Locate the cell with the specified text and output its [x, y] center coordinate. 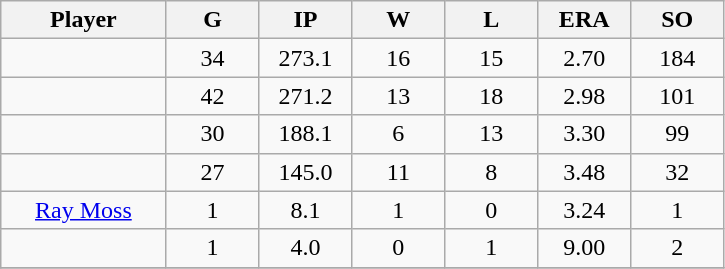
4.0 [306, 248]
42 [212, 96]
273.1 [306, 58]
3.24 [584, 210]
99 [678, 134]
271.2 [306, 96]
8.1 [306, 210]
11 [398, 172]
Player [84, 20]
34 [212, 58]
188.1 [306, 134]
2.98 [584, 96]
W [398, 20]
30 [212, 134]
2 [678, 248]
32 [678, 172]
SO [678, 20]
27 [212, 172]
L [492, 20]
184 [678, 58]
3.48 [584, 172]
2.70 [584, 58]
6 [398, 134]
G [212, 20]
9.00 [584, 248]
101 [678, 96]
ERA [584, 20]
18 [492, 96]
3.30 [584, 134]
16 [398, 58]
Ray Moss [84, 210]
145.0 [306, 172]
8 [492, 172]
15 [492, 58]
IP [306, 20]
